Find where the given text appears and provide that cell's center as (x, y) coordinate. 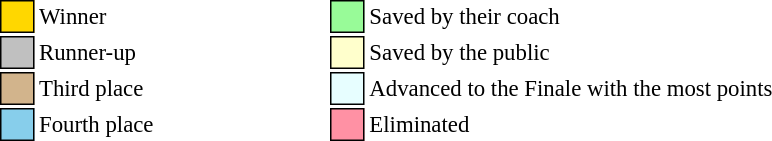
Winner (96, 16)
Third place (96, 88)
Runner-up (96, 52)
Fourth place (96, 124)
